From the cell containing the given text, extract its center point as (x, y) coordinate. 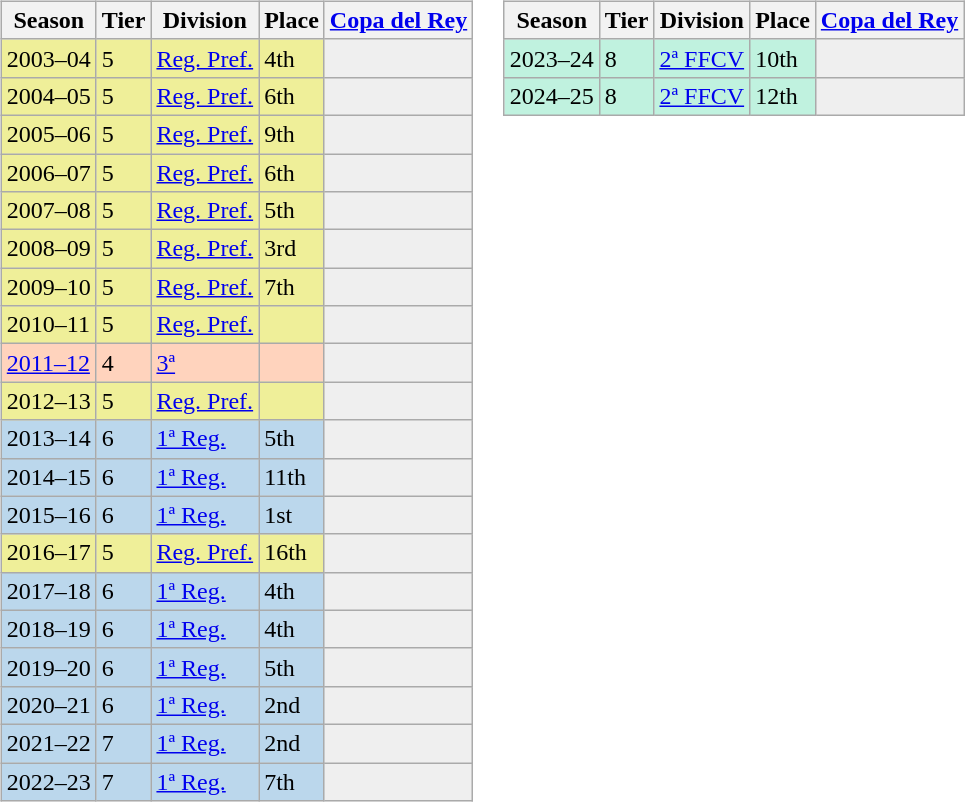
3rd (292, 249)
2021–22 (48, 743)
2007–08 (48, 211)
4 (124, 363)
9th (292, 134)
2020–21 (48, 705)
2004–05 (48, 96)
10th (783, 58)
2010–11 (48, 325)
2013–14 (48, 439)
1st (292, 515)
2015–16 (48, 515)
2005–06 (48, 134)
2023–24 (552, 58)
2017–18 (48, 591)
2009–10 (48, 287)
2019–20 (48, 667)
2018–19 (48, 629)
12th (783, 96)
2012–13 (48, 401)
2011–12 (48, 363)
11th (292, 477)
2006–07 (48, 173)
2016–17 (48, 553)
16th (292, 553)
2022–23 (48, 781)
2008–09 (48, 249)
2014–15 (48, 477)
2003–04 (48, 58)
2024–25 (552, 96)
3ª (205, 363)
